Detect which cell encompasses the target text, then output its (x, y) center coordinate. 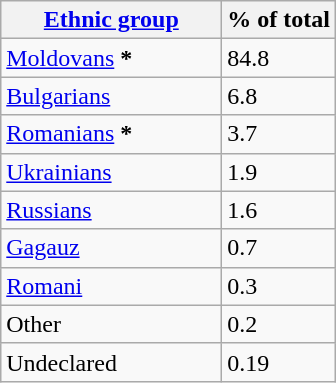
Gagauz (112, 248)
Moldovans * (112, 58)
Undeclared (112, 362)
84.8 (279, 58)
% of total (279, 20)
Ethnic group (112, 20)
6.8 (279, 96)
Romani (112, 286)
1.9 (279, 172)
Russians (112, 210)
Bulgarians (112, 96)
0.7 (279, 248)
Romanians * (112, 134)
Ukrainians (112, 172)
0.3 (279, 286)
3.7 (279, 134)
1.6 (279, 210)
0.19 (279, 362)
0.2 (279, 324)
Other (112, 324)
